Search for the cell housing the specified text and yield its [x, y] center coordinate. 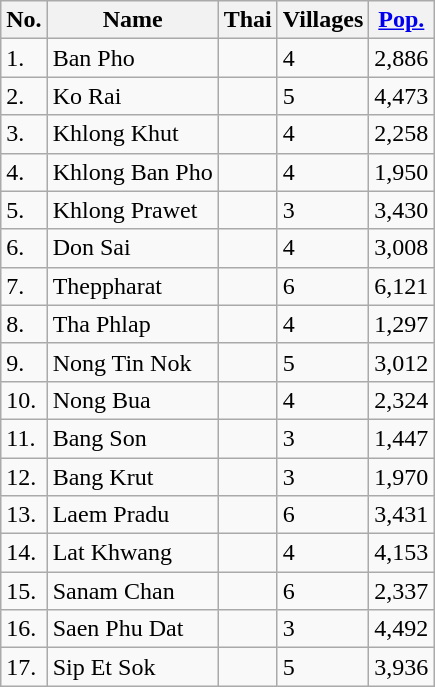
4,492 [402, 629]
Villages [323, 20]
Name [132, 20]
3,012 [402, 362]
Sip Et Sok [132, 667]
Khlong Ban Pho [132, 172]
4,153 [402, 553]
3,430 [402, 210]
Bang Krut [132, 477]
Don Sai [132, 248]
Pop. [402, 20]
Ban Pho [132, 58]
1,950 [402, 172]
Theppharat [132, 286]
12. [24, 477]
3,431 [402, 515]
1. [24, 58]
11. [24, 438]
Saen Phu Dat [132, 629]
17. [24, 667]
Bang Son [132, 438]
Sanam Chan [132, 591]
8. [24, 324]
4,473 [402, 96]
13. [24, 515]
3,936 [402, 667]
15. [24, 591]
2,337 [402, 591]
2. [24, 96]
3,008 [402, 248]
5. [24, 210]
3. [24, 134]
Khlong Prawet [132, 210]
16. [24, 629]
4. [24, 172]
9. [24, 362]
No. [24, 20]
Nong Tin Nok [132, 362]
7. [24, 286]
2,324 [402, 400]
14. [24, 553]
2,258 [402, 134]
Thai [248, 20]
1,297 [402, 324]
2,886 [402, 58]
1,970 [402, 477]
Khlong Khut [132, 134]
Ko Rai [132, 96]
10. [24, 400]
1,447 [402, 438]
Lat Khwang [132, 553]
Laem Pradu [132, 515]
6,121 [402, 286]
6. [24, 248]
Tha Phlap [132, 324]
Nong Bua [132, 400]
